Locate the cell with the specified text and output its (x, y) center coordinate. 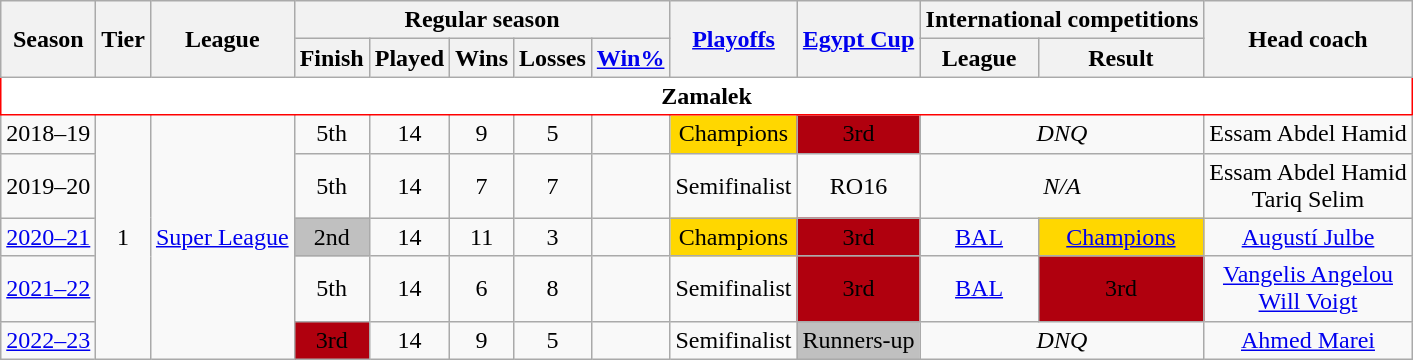
11 (482, 237)
2018–19 (48, 134)
Playoffs (734, 39)
2nd (332, 237)
3 (553, 237)
Finish (332, 58)
Vangelis AngelouWill Voigt (1308, 288)
2021–22 (48, 288)
Augustí Julbe (1308, 237)
Losses (553, 58)
8 (553, 288)
Head coach (1308, 39)
Regular season (482, 20)
N/A (1062, 186)
Zamalek (706, 96)
2019–20 (48, 186)
Result (1121, 58)
6 (482, 288)
Ahmed Marei (1308, 340)
Essam Abdel HamidTariq Selim (1308, 186)
Season (48, 39)
Win% (630, 58)
Tier (124, 39)
Super League (222, 237)
Played (409, 58)
2022–23 (48, 340)
Essam Abdel Hamid (1308, 134)
International competitions (1062, 20)
RO16 (858, 186)
1 (124, 237)
Wins (482, 58)
Runners-up (858, 340)
2020–21 (48, 237)
Egypt Cup (858, 39)
